Determine the [x, y] coordinate at the center of the cell enclosing the given text.  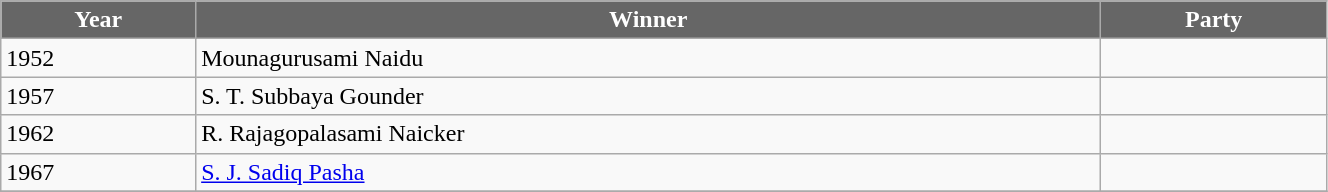
R. Rajagopalasami Naicker [648, 134]
Year [98, 20]
Party [1214, 20]
Winner [648, 20]
1962 [98, 134]
1952 [98, 58]
S. T. Subbaya Gounder [648, 96]
Mounagurusami Naidu [648, 58]
1967 [98, 172]
1957 [98, 96]
S. J. Sadiq Pasha [648, 172]
